Provide the [x, y] coordinate of the cell's center where the given text is located.  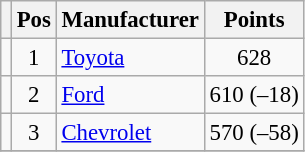
Ford [130, 95]
Toyota [130, 58]
Pos [34, 20]
628 [254, 58]
3 [34, 133]
570 (–58) [254, 133]
1 [34, 58]
Chevrolet [130, 133]
610 (–18) [254, 95]
2 [34, 95]
Points [254, 20]
Manufacturer [130, 20]
